Determine the [x, y] coordinate at the center of the cell enclosing the given text.  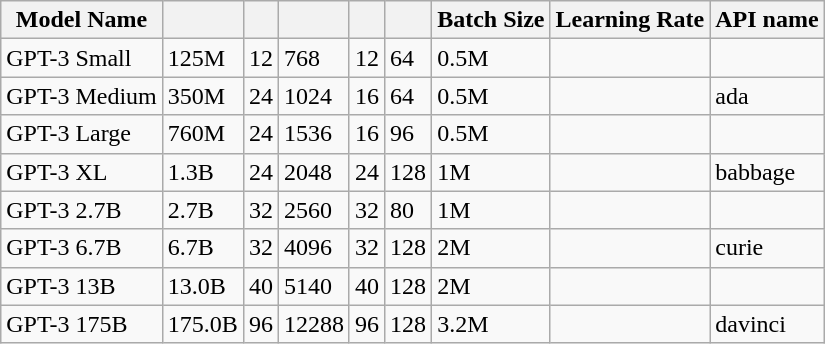
1536 [314, 134]
6.7B [202, 248]
12288 [314, 324]
GPT-3 Large [82, 134]
GPT-3 175B [82, 324]
768 [314, 58]
ada [767, 96]
2560 [314, 210]
760M [202, 134]
1024 [314, 96]
3.2M [491, 324]
GPT-3 13B [82, 286]
125M [202, 58]
Learning Rate [630, 20]
Batch Size [491, 20]
davinci [767, 324]
350M [202, 96]
5140 [314, 286]
Model Name [82, 20]
API name [767, 20]
175.0B [202, 324]
GPT-3 6.7B [82, 248]
GPT-3 Small [82, 58]
curie [767, 248]
GPT-3 Medium [82, 96]
1.3B [202, 172]
2048 [314, 172]
babbage [767, 172]
80 [408, 210]
GPT-3 2.7B [82, 210]
13.0B [202, 286]
GPT-3 XL [82, 172]
2.7B [202, 210]
4096 [314, 248]
